Provide the [X, Y] coordinate of the cell's center where the given text is located.  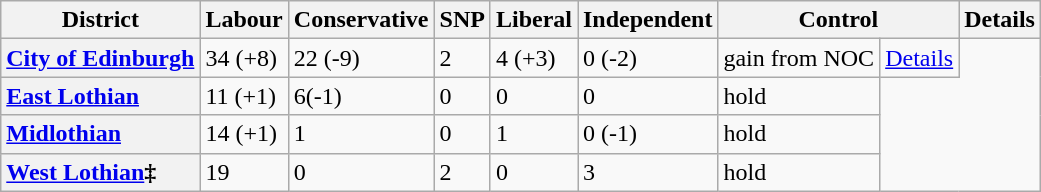
6(-1) [361, 96]
Conservative [361, 20]
SNP [462, 20]
District [100, 20]
0 (-2) [648, 58]
Midlothian [100, 134]
Labour [244, 20]
Independent [648, 20]
11 (+1) [244, 96]
22 (-9) [361, 58]
34 (+8) [244, 58]
0 (-1) [648, 134]
4 (+3) [534, 58]
Liberal [534, 20]
14 (+1) [244, 134]
19 [244, 172]
East Lothian [100, 96]
West Lothian‡ [100, 172]
City of Edinburgh [100, 58]
Control [838, 20]
3 [648, 172]
gain from NOC [799, 58]
